Search for the cell housing the specified text and yield its [x, y] center coordinate. 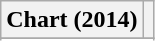
Chart (2014) [72, 20]
